Determine the [X, Y] coordinate at the center of the cell enclosing the given text.  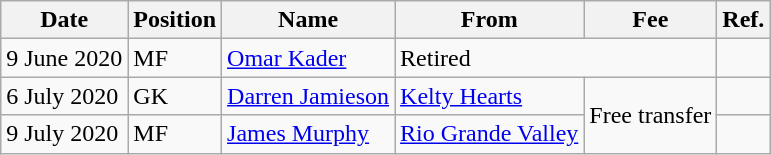
Name [308, 20]
Free transfer [650, 115]
Fee [650, 20]
James Murphy [308, 134]
GK [175, 96]
Kelty Hearts [490, 96]
Omar Kader [308, 58]
From [490, 20]
9 June 2020 [64, 58]
Date [64, 20]
Retired [556, 58]
Darren Jamieson [308, 96]
Rio Grande Valley [490, 134]
Position [175, 20]
9 July 2020 [64, 134]
6 July 2020 [64, 96]
Ref. [744, 20]
